Identify which cell holds the provided text, then report its (x, y) central coordinate. 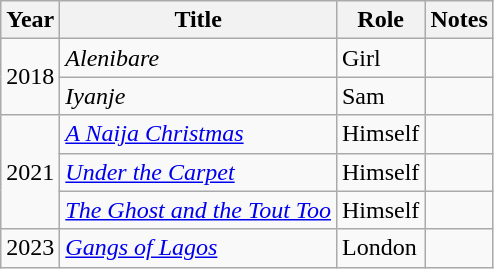
2018 (30, 77)
Notes (459, 20)
Sam (380, 96)
Gangs of Lagos (198, 248)
Under the Carpet (198, 172)
2023 (30, 248)
Role (380, 20)
A Naija Christmas (198, 134)
Alenibare (198, 58)
Title (198, 20)
Year (30, 20)
London (380, 248)
Iyanje (198, 96)
2021 (30, 172)
Girl (380, 58)
The Ghost and the Tout Too (198, 210)
